Return [X, Y] of the center of cell containing provided text 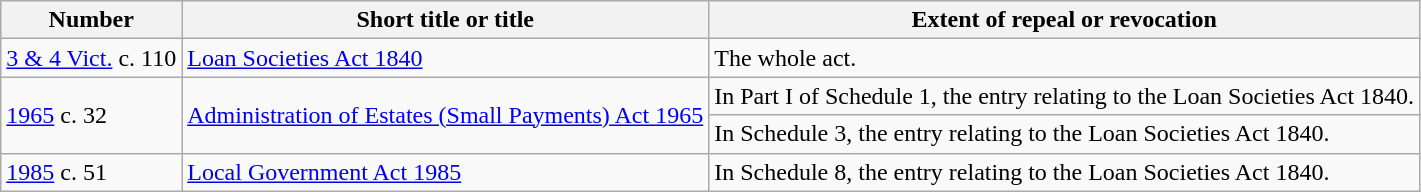
1965 c. 32 [92, 115]
The whole act. [1064, 58]
Loan Societies Act 1840 [446, 58]
Extent of repeal or revocation [1064, 20]
Local Government Act 1985 [446, 172]
In Schedule 3, the entry relating to the Loan Societies Act 1840. [1064, 134]
Number [92, 20]
1985 c. 51 [92, 172]
Administration of Estates (Small Payments) Act 1965 [446, 115]
Short title or title [446, 20]
In Part I of Schedule 1, the entry relating to the Loan Societies Act 1840. [1064, 96]
In Schedule 8, the entry relating to the Loan Societies Act 1840. [1064, 172]
3 & 4 Vict. c. 110 [92, 58]
